From the cell containing the given text, extract its center point as [x, y] coordinate. 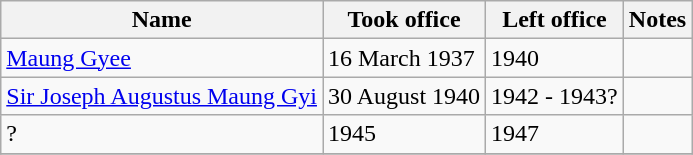
Notes [657, 20]
1942 - 1943? [555, 96]
1947 [555, 134]
Left office [555, 20]
1940 [555, 58]
1945 [404, 134]
Took office [404, 20]
Sir Joseph Augustus Maung Gyi [162, 96]
? [162, 134]
Name [162, 20]
Maung Gyee [162, 58]
30 August 1940 [404, 96]
16 March 1937 [404, 58]
